Search for the cell housing the specified text and yield its [x, y] center coordinate. 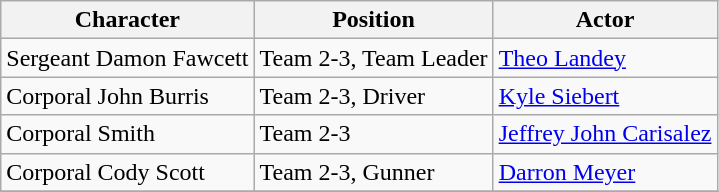
Team 2-3, Team Leader [374, 58]
Team 2-3 [374, 134]
Actor [605, 20]
Position [374, 20]
Character [128, 20]
Corporal Cody Scott [128, 172]
Jeffrey John Carisalez [605, 134]
Team 2-3, Driver [374, 96]
Sergeant Damon Fawcett [128, 58]
Darron Meyer [605, 172]
Team 2-3, Gunner [374, 172]
Corporal John Burris [128, 96]
Theo Landey [605, 58]
Corporal Smith [128, 134]
Kyle Siebert [605, 96]
